From the cell containing the given text, extract its center point as (X, Y) coordinate. 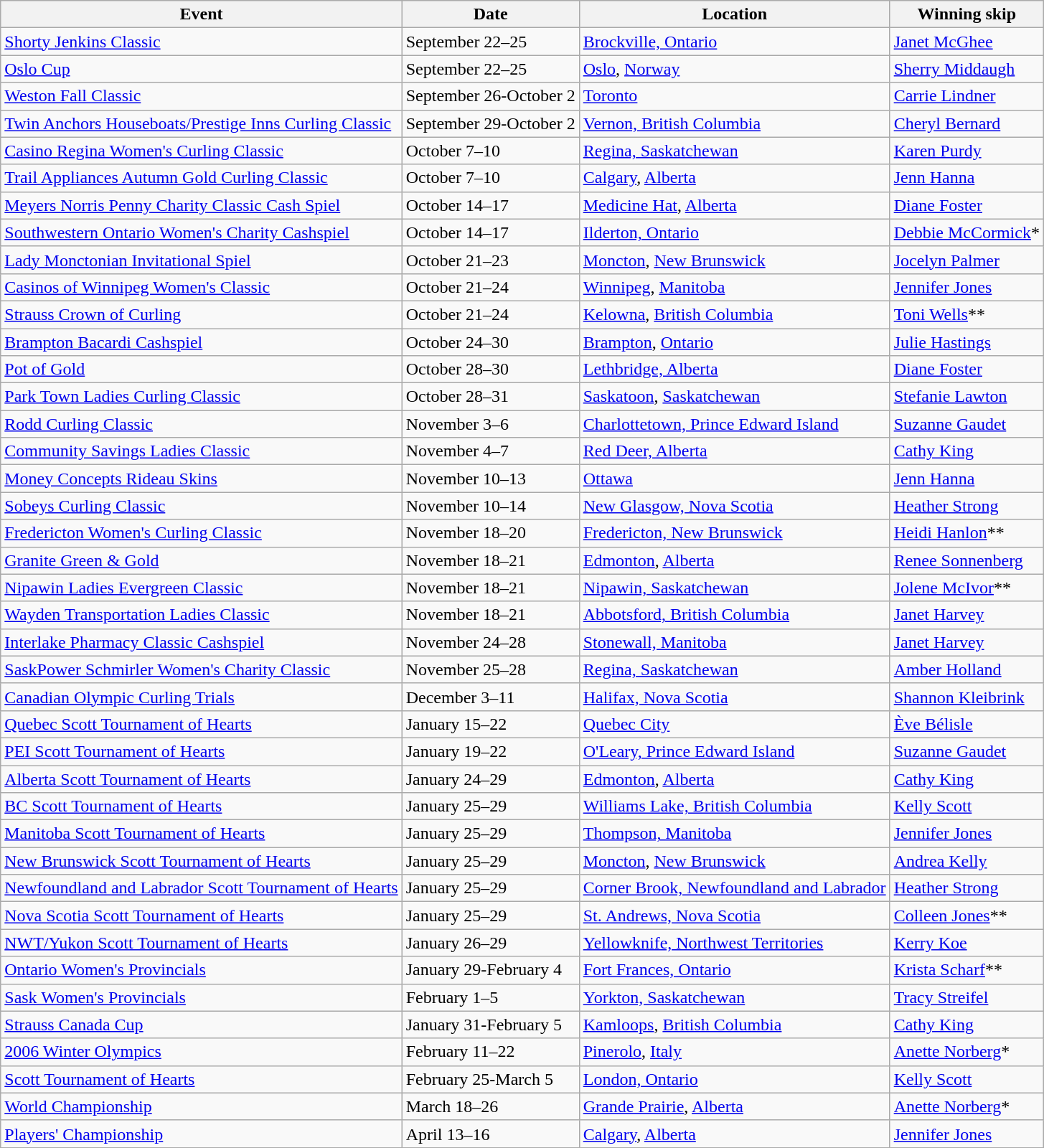
Quebec Scott Tournament of Hearts (201, 724)
December 3–11 (491, 697)
Red Deer, Alberta (735, 451)
Tracy Streifel (967, 997)
Saskatoon, Saskatchewan (735, 397)
Karen Purdy (967, 151)
Medicine Hat, Alberta (735, 205)
January 29-February 4 (491, 970)
PEI Scott Tournament of Hearts (201, 751)
Manitoba Scott Tournament of Hearts (201, 834)
Ilderton, Ontario (735, 232)
Oslo, Norway (735, 69)
Ontario Women's Provincials (201, 970)
Toronto (735, 96)
Colleen Jones** (967, 916)
2006 Winter Olympics (201, 1052)
New Brunswick Scott Tournament of Hearts (201, 861)
Location (735, 14)
Trail Appliances Autumn Gold Curling Classic (201, 178)
Janet McGhee (967, 42)
Interlake Pharmacy Classic Cashspiel (201, 642)
Community Savings Ladies Classic (201, 451)
Brampton Bacardi Cashspiel (201, 342)
Kamloops, British Columbia (735, 1025)
Toni Wells** (967, 314)
Abbotsford, British Columbia (735, 615)
Granite Green & Gold (201, 560)
Players' Championship (201, 1134)
Park Town Ladies Curling Classic (201, 397)
January 15–22 (491, 724)
SaskPower Schmirler Women's Charity Classic (201, 669)
Shorty Jenkins Classic (201, 42)
January 19–22 (491, 751)
Scott Tournament of Hearts (201, 1079)
Brockville, Ontario (735, 42)
October 28–30 (491, 370)
Cheryl Bernard (967, 123)
January 26–29 (491, 943)
Winnipeg, Manitoba (735, 287)
Wayden Transportation Ladies Classic (201, 615)
Vernon, British Columbia (735, 123)
February 25-March 5 (491, 1079)
Fredericton Women's Curling Classic (201, 533)
Brampton, Ontario (735, 342)
Winning skip (967, 14)
Oslo Cup (201, 69)
Julie Hastings (967, 342)
Shannon Kleibrink (967, 697)
October 21–23 (491, 260)
Casino Regina Women's Curling Classic (201, 151)
September 29-October 2 (491, 123)
Grande Prairie, Alberta (735, 1106)
Nipawin, Saskatchewan (735, 588)
Nipawin Ladies Evergreen Classic (201, 588)
Strauss Crown of Curling (201, 314)
Meyers Norris Penny Charity Classic Cash Spiel (201, 205)
Williams Lake, British Columbia (735, 806)
O'Leary, Prince Edward Island (735, 751)
November 24–28 (491, 642)
Pinerolo, Italy (735, 1052)
Kerry Koe (967, 943)
Sobeys Curling Classic (201, 506)
Canadian Olympic Curling Trials (201, 697)
September 26-October 2 (491, 96)
Krista Scharf** (967, 970)
Strauss Canada Cup (201, 1025)
New Glasgow, Nova Scotia (735, 506)
November 4–7 (491, 451)
November 3–6 (491, 424)
Date (491, 14)
March 18–26 (491, 1106)
October 24–30 (491, 342)
Lethbridge, Alberta (735, 370)
Debbie McCormick* (967, 232)
January 24–29 (491, 778)
Casinos of Winnipeg Women's Classic (201, 287)
Twin Anchors Houseboats/Prestige Inns Curling Classic (201, 123)
Quebec City (735, 724)
Renee Sonnenberg (967, 560)
Amber Holland (967, 669)
Weston Fall Classic (201, 96)
Stefanie Lawton (967, 397)
Lady Monctonian Invitational Spiel (201, 260)
London, Ontario (735, 1079)
World Championship (201, 1106)
Andrea Kelly (967, 861)
NWT/Yukon Scott Tournament of Hearts (201, 943)
November 18–20 (491, 533)
Jolene McIvor** (967, 588)
Yorkton, Saskatchewan (735, 997)
Money Concepts Rideau Skins (201, 479)
Charlottetown, Prince Edward Island (735, 424)
Sask Women's Provincials (201, 997)
October 28–31 (491, 397)
Corner Brook, Newfoundland and Labrador (735, 888)
February 11–22 (491, 1052)
St. Andrews, Nova Scotia (735, 916)
Southwestern Ontario Women's Charity Cashspiel (201, 232)
November 10–14 (491, 506)
Newfoundland and Labrador Scott Tournament of Hearts (201, 888)
Stonewall, Manitoba (735, 642)
Yellowknife, Northwest Territories (735, 943)
Ève Bélisle (967, 724)
Halifax, Nova Scotia (735, 697)
Event (201, 14)
Jocelyn Palmer (967, 260)
Kelowna, British Columbia (735, 314)
April 13–16 (491, 1134)
Pot of Gold (201, 370)
November 25–28 (491, 669)
November 10–13 (491, 479)
Thompson, Manitoba (735, 834)
Alberta Scott Tournament of Hearts (201, 778)
Ottawa (735, 479)
Fredericton, New Brunswick (735, 533)
Rodd Curling Classic (201, 424)
Sherry Middaugh (967, 69)
Carrie Lindner (967, 96)
Fort Frances, Ontario (735, 970)
BC Scott Tournament of Hearts (201, 806)
Heidi Hanlon** (967, 533)
Nova Scotia Scott Tournament of Hearts (201, 916)
January 31-February 5 (491, 1025)
February 1–5 (491, 997)
